Detect which cell encompasses the target text, then output its [X, Y] center coordinate. 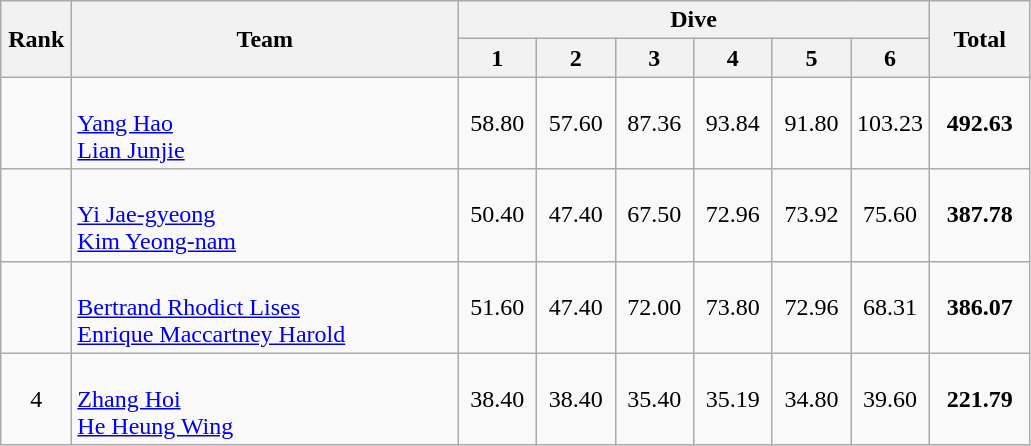
Team [265, 39]
Yi Jae-gyeongKim Yeong-nam [265, 215]
1 [498, 58]
3 [654, 58]
Yang HaoLian Junjie [265, 123]
386.07 [980, 307]
51.60 [498, 307]
58.80 [498, 123]
Rank [36, 39]
Dive [694, 20]
387.78 [980, 215]
Total [980, 39]
Zhang HoiHe Heung Wing [265, 399]
35.40 [654, 399]
34.80 [812, 399]
6 [890, 58]
75.60 [890, 215]
73.80 [734, 307]
103.23 [890, 123]
5 [812, 58]
57.60 [576, 123]
93.84 [734, 123]
35.19 [734, 399]
39.60 [890, 399]
91.80 [812, 123]
87.36 [654, 123]
Bertrand Rhodict LisesEnrique Maccartney Harold [265, 307]
2 [576, 58]
72.00 [654, 307]
221.79 [980, 399]
492.63 [980, 123]
68.31 [890, 307]
73.92 [812, 215]
67.50 [654, 215]
50.40 [498, 215]
